Return [x, y] of the center of cell containing provided text 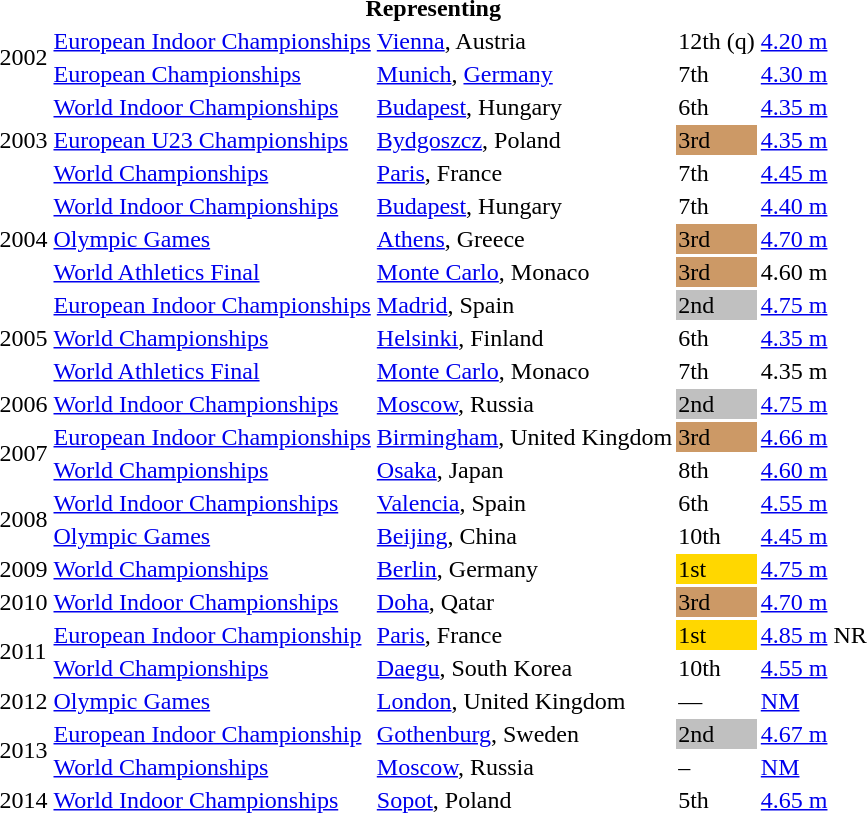
Osaka, Japan [524, 470]
Valencia, Spain [524, 503]
8th [717, 470]
European Championships [212, 74]
Madrid, Spain [524, 305]
Athens, Greece [524, 239]
European U23 Championships [212, 140]
Birmingham, United Kingdom [524, 437]
Beijing, China [524, 536]
Helsinki, Finland [524, 338]
Daegu, South Korea [524, 668]
Gothenburg, Sweden [524, 734]
Vienna, Austria [524, 41]
— [717, 701]
Doha, Qatar [524, 602]
Munich, Germany [524, 74]
Bydgoszcz, Poland [524, 140]
London, United Kingdom [524, 701]
12th (q) [717, 41]
Berlin, Germany [524, 569]
– [717, 767]
